Pinpoint the cell where the given text exists, returning its [x, y] midpoint coordinate. 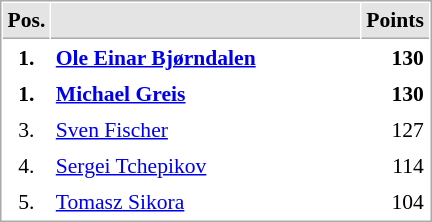
Ole Einar Bjørndalen [206, 57]
Pos. [26, 21]
4. [26, 165]
5. [26, 201]
Sergei Tchepikov [206, 165]
Michael Greis [206, 93]
Tomasz Sikora [206, 201]
Sven Fischer [206, 129]
Points [396, 21]
127 [396, 129]
104 [396, 201]
3. [26, 129]
114 [396, 165]
